Scan for the cell matching the given text and deliver its [X, Y] coordinate at center. 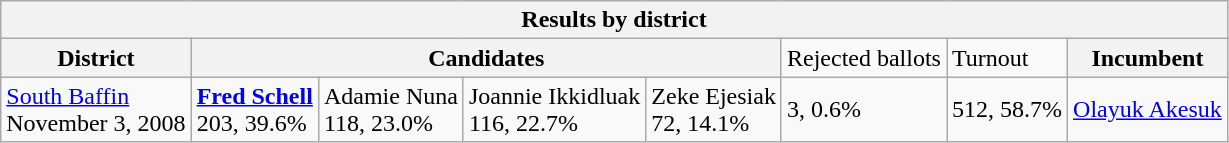
South BaffinNovember 3, 2008 [96, 110]
Rejected ballots [864, 58]
Results by district [614, 20]
District [96, 58]
Incumbent [1148, 58]
3, 0.6% [864, 110]
512, 58.7% [1006, 110]
Olayuk Akesuk [1148, 110]
Adamie Nuna118, 23.0% [390, 110]
Joannie Ikkidluak116, 22.7% [554, 110]
Fred Schell203, 39.6% [254, 110]
Zeke Ejesiak72, 14.1% [714, 110]
Candidates [486, 58]
Turnout [1006, 58]
